Determine the [X, Y] coordinate at the center of the cell enclosing the given text.  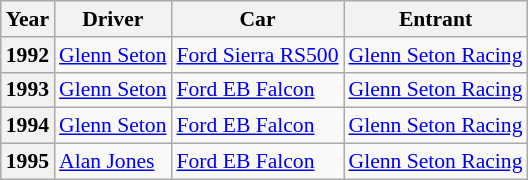
Entrant [436, 19]
1994 [28, 126]
Year [28, 19]
Driver [112, 19]
Car [257, 19]
1993 [28, 90]
1992 [28, 55]
1995 [28, 162]
Ford Sierra RS500 [257, 55]
Alan Jones [112, 162]
